Locate the cell with the specified text and output its [x, y] center coordinate. 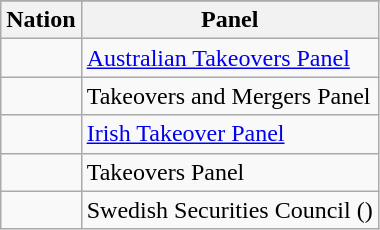
Takeovers and Mergers Panel [230, 96]
Australian Takeovers Panel [230, 58]
Takeovers Panel [230, 172]
Nation [41, 20]
Swedish Securities Council () [230, 210]
Irish Takeover Panel [230, 134]
Panel [230, 20]
